Determine the [X, Y] coordinate at the center of the cell enclosing the given text.  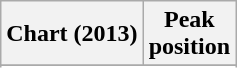
Peakposition [189, 34]
Chart (2013) [72, 34]
